Detect which cell encompasses the target text, then output its (x, y) center coordinate. 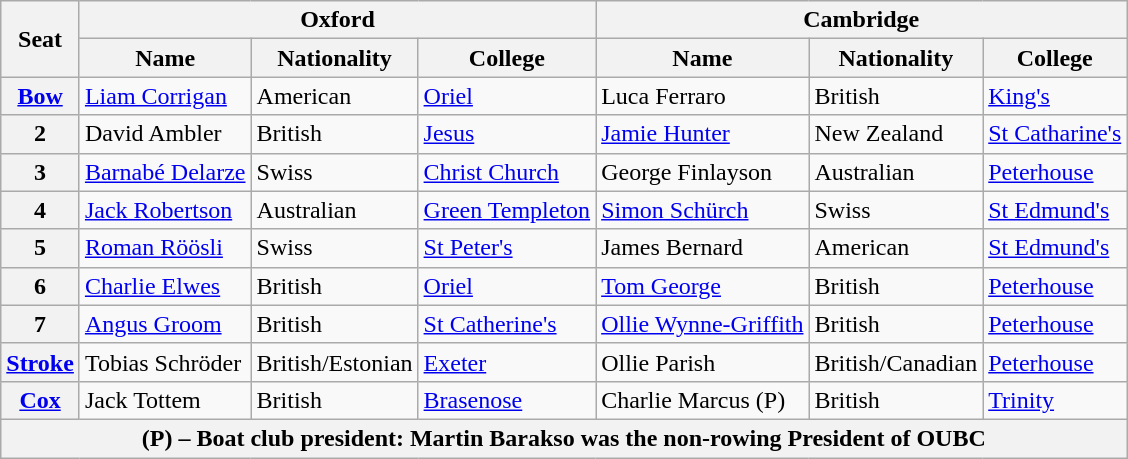
St Catherine's (507, 324)
Angus Groom (165, 324)
Brasenose (507, 400)
Jack Tottem (165, 400)
Ollie Wynne-Griffith (702, 324)
Charlie Elwes (165, 286)
Tom George (702, 286)
3 (40, 172)
Stroke (40, 362)
Oxford (337, 20)
David Ambler (165, 134)
Roman Röösli (165, 248)
Jack Robertson (165, 210)
Seat (40, 39)
British/Canadian (896, 362)
St Peter's (507, 248)
Barnabé Delarze (165, 172)
Christ Church (507, 172)
New Zealand (896, 134)
6 (40, 286)
George Finlayson (702, 172)
Ollie Parish (702, 362)
Luca Ferraro (702, 96)
Simon Schürch (702, 210)
7 (40, 324)
Liam Corrigan (165, 96)
Charlie Marcus (P) (702, 400)
4 (40, 210)
Trinity (1055, 400)
Jesus (507, 134)
James Bernard (702, 248)
King's (1055, 96)
Cox (40, 400)
St Catharine's (1055, 134)
Cambridge (862, 20)
2 (40, 134)
5 (40, 248)
Tobias Schröder (165, 362)
Exeter (507, 362)
British/Estonian (334, 362)
Jamie Hunter (702, 134)
(P) – Boat club president: Martin Barakso was the non-rowing President of OUBC (564, 438)
Green Templeton (507, 210)
Bow (40, 96)
